Find where the given text appears and provide that cell's center as (X, Y) coordinate. 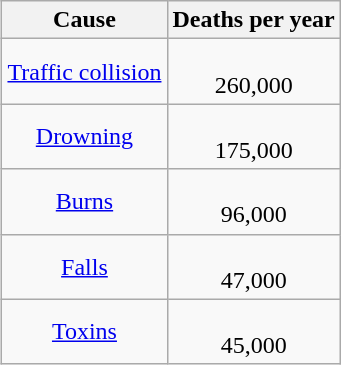
Falls (84, 266)
Drowning (84, 136)
175,000 (254, 136)
Traffic collision (84, 72)
Deaths per year (254, 20)
Cause (84, 20)
Toxins (84, 332)
96,000 (254, 202)
45,000 (254, 332)
47,000 (254, 266)
260,000 (254, 72)
Burns (84, 202)
